For the text-containing cell, return its midpoint in [X, Y] coordinate format. 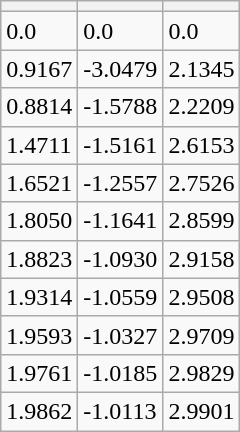
2.9709 [202, 335]
1.8050 [40, 221]
2.8599 [202, 221]
-1.5161 [120, 145]
-1.2557 [120, 183]
1.9593 [40, 335]
-1.1641 [120, 221]
2.9901 [202, 411]
2.7526 [202, 183]
-1.0185 [120, 373]
-1.0327 [120, 335]
-1.0113 [120, 411]
-1.5788 [120, 107]
0.8814 [40, 107]
1.8823 [40, 259]
-3.0479 [120, 69]
1.9862 [40, 411]
2.9158 [202, 259]
-1.0559 [120, 297]
1.9314 [40, 297]
1.6521 [40, 183]
2.1345 [202, 69]
1.9761 [40, 373]
2.6153 [202, 145]
-1.0930 [120, 259]
2.2209 [202, 107]
2.9508 [202, 297]
2.9829 [202, 373]
0.9167 [40, 69]
1.4711 [40, 145]
